Capture the cell that displays the provided text and extract its (x, y) central coordinate. 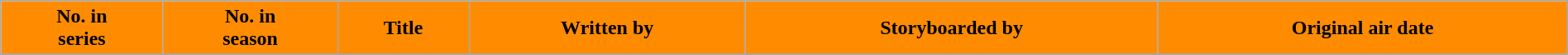
Original air date (1363, 28)
Storyboarded by (951, 28)
No. inseason (250, 28)
Title (404, 28)
No. inseries (82, 28)
Written by (607, 28)
